Scan for the cell matching the given text and deliver its [X, Y] coordinate at center. 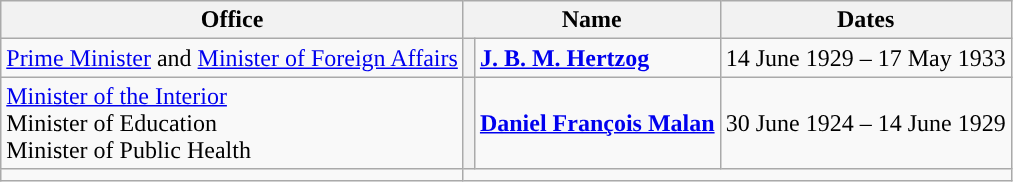
Office [232, 20]
30 June 1924 – 14 June 1929 [866, 123]
J. B. M. Hertzog [597, 58]
Minister of the InteriorMinister of EducationMinister of Public Health [232, 123]
14 June 1929 – 17 May 1933 [866, 58]
Prime Minister and Minister of Foreign Affairs [232, 58]
Name [592, 20]
Dates [866, 20]
Daniel François Malan [597, 123]
